Find where the given text appears and provide that cell's center as [x, y] coordinate. 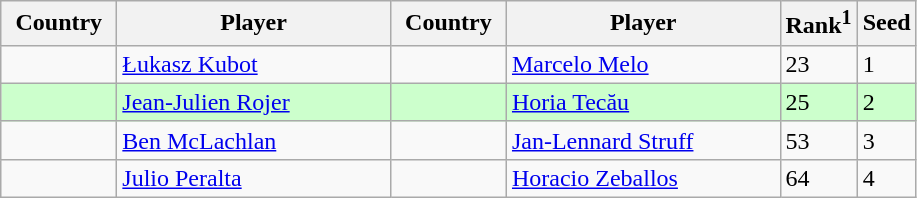
Julio Peralta [254, 178]
Jean-Julien Rojer [254, 102]
25 [818, 102]
Horia Tecău [643, 102]
1 [886, 64]
Ben McLachlan [254, 140]
3 [886, 140]
4 [886, 178]
Łukasz Kubot [254, 64]
2 [886, 102]
Seed [886, 24]
64 [818, 178]
Jan-Lennard Struff [643, 140]
23 [818, 64]
Marcelo Melo [643, 64]
53 [818, 140]
Rank1 [818, 24]
Horacio Zeballos [643, 178]
